Search for the cell housing the specified text and yield its (X, Y) center coordinate. 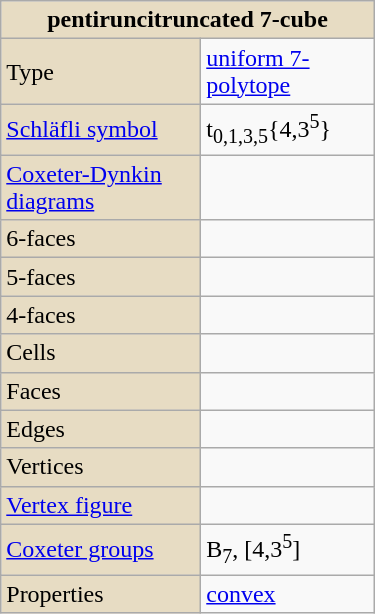
uniform 7-polytope (288, 72)
t0,1,3,5{4,35} (288, 130)
Coxeter groups (101, 550)
Edges (101, 429)
5-faces (101, 277)
4-faces (101, 315)
Schläfli symbol (101, 130)
Coxeter-Dynkin diagrams (101, 188)
convex (288, 594)
pentiruncitruncated 7-cube (188, 20)
Vertices (101, 467)
Vertex figure (101, 505)
Properties (101, 594)
Faces (101, 391)
6-faces (101, 239)
Cells (101, 353)
B7, [4,35] (288, 550)
Type (101, 72)
